Provide the (x, y) coordinate of the cell's center where the given text is located.  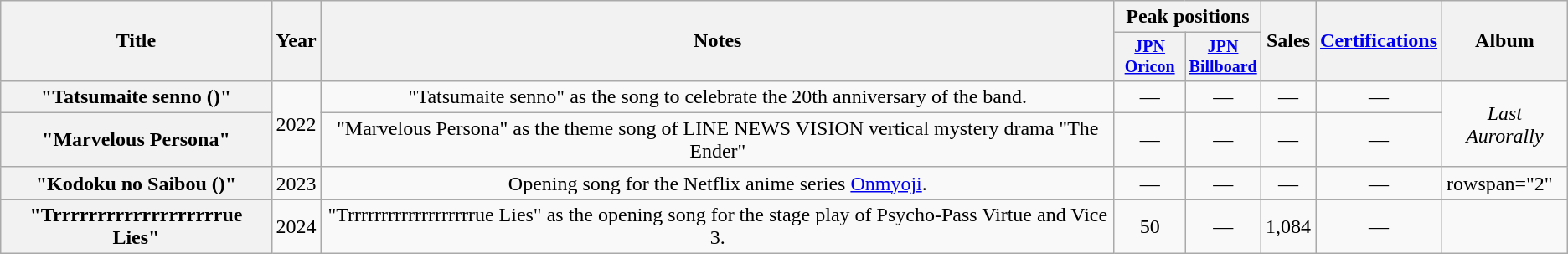
JPNBillboard (1223, 57)
Title (136, 41)
Certifications (1379, 41)
"Marvelous Persona" (136, 139)
2023 (297, 183)
"Tatsumaite senno ()" (136, 96)
"Trrrrrrrrrrrrrrrrrrrue Lies" (136, 226)
"Tatsumaite senno" as the song to celebrate the 20th anniversary of the band. (717, 96)
JPNOricon (1149, 57)
"Marvelous Persona" as the theme song of LINE NEWS VISION vertical mystery drama "The Ender" (717, 139)
1,084 (1288, 226)
50 (1149, 226)
"Trrrrrrrrrrrrrrrrrrrue Lies" as the opening song for the stage play of Psycho-Pass Virtue and Vice 3. (717, 226)
Last Aurorally (1505, 124)
Album (1505, 41)
2024 (297, 226)
Year (297, 41)
"Kodoku no Saibou ()" (136, 183)
rowspan="2" (1505, 183)
Peak positions (1188, 17)
2022 (297, 124)
Notes (717, 41)
Opening song for the Netflix anime series Onmyoji. (717, 183)
Sales (1288, 41)
